Locate the cell with the specified text and output its [x, y] center coordinate. 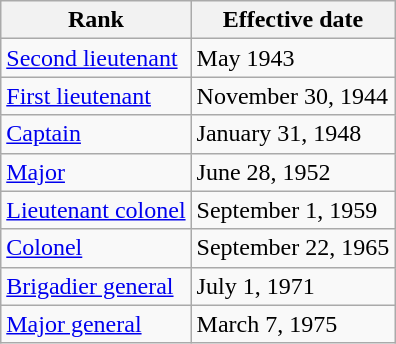
Colonel [96, 248]
Effective date [293, 20]
May 1943 [293, 58]
Second lieutenant [96, 58]
Captain [96, 134]
June 28, 1952 [293, 172]
Brigadier general [96, 286]
January 31, 1948 [293, 134]
Lieutenant colonel [96, 210]
Rank [96, 20]
September 1, 1959 [293, 210]
March 7, 1975 [293, 324]
Major [96, 172]
November 30, 1944 [293, 96]
September 22, 1965 [293, 248]
First lieutenant [96, 96]
Major general [96, 324]
July 1, 1971 [293, 286]
